Determine the (X, Y) coordinate at the center of the cell enclosing the given text.  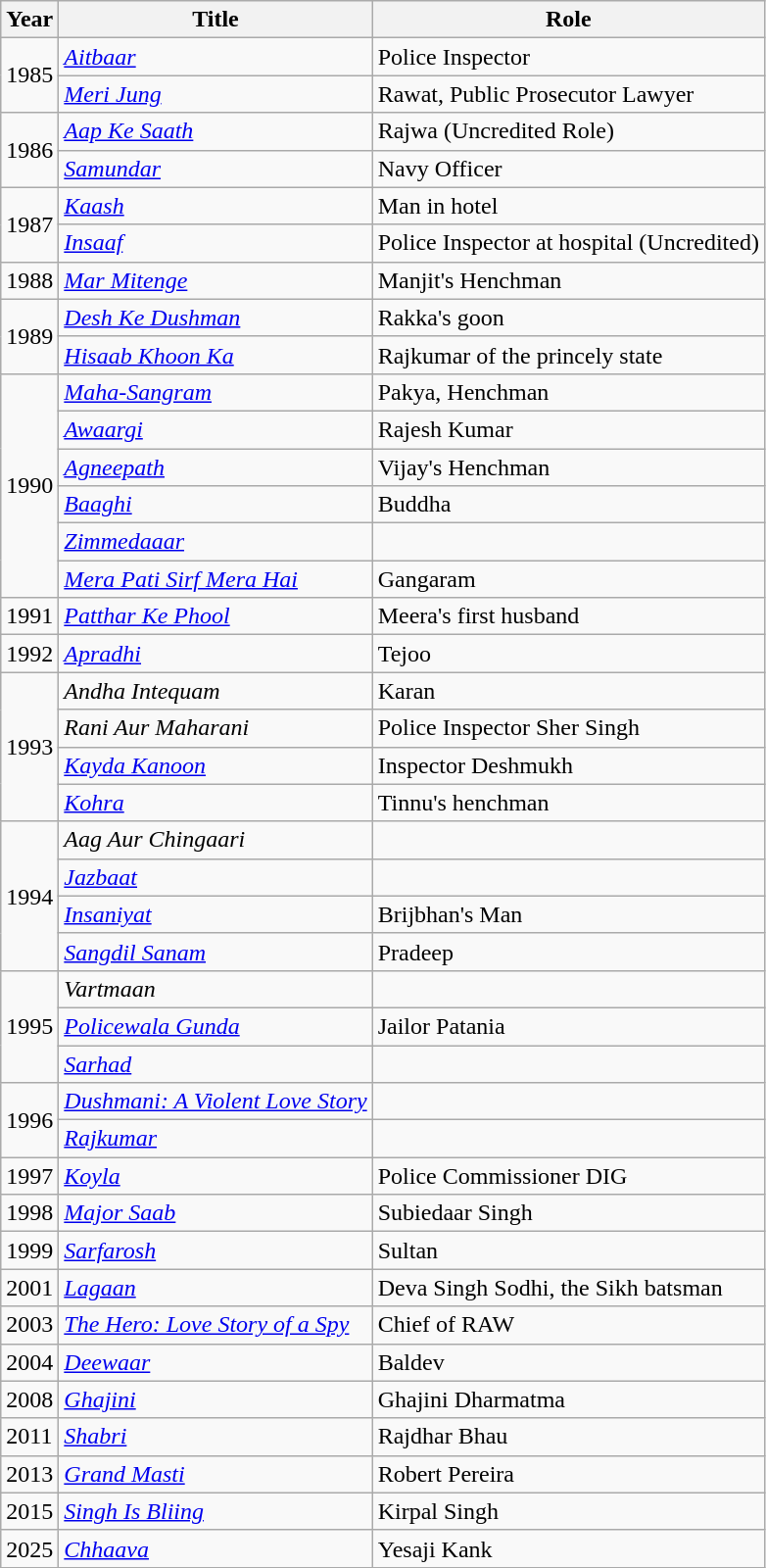
Rajkumar (215, 1139)
Shabri (215, 1437)
Tinnu's henchman (568, 803)
Policewala Gunda (215, 1026)
1988 (29, 280)
Police Commissioner DIG (568, 1176)
Police Inspector Sher Singh (568, 728)
Insaniyat (215, 914)
Meri Jung (215, 94)
Mera Pati Sirf Mera Hai (215, 579)
Robert Pereira (568, 1474)
Rajesh Kumar (568, 429)
1999 (29, 1250)
Apradhi (215, 654)
Gangaram (568, 579)
1985 (29, 75)
Ghajini (215, 1399)
1994 (29, 896)
Andha Intequam (215, 691)
Rajwa (Uncredited Role) (568, 131)
Baaghi (215, 505)
Sultan (568, 1250)
Sangdil Sanam (215, 952)
Rajdhar Bhau (568, 1437)
1989 (29, 336)
Dushmani: A Violent Love Story (215, 1102)
Chief of RAW (568, 1325)
Kohra (215, 803)
Kirpal Singh (568, 1511)
Sarhad (215, 1063)
1997 (29, 1176)
Hisaab Khoon Ka (215, 355)
Police Inspector (568, 57)
Rawat, Public Prosecutor Lawyer (568, 94)
Koyla (215, 1176)
Desh Ke Dushman (215, 318)
Tejoo (568, 654)
Brijbhan's Man (568, 914)
Insaaf (215, 243)
2013 (29, 1474)
Samundar (215, 169)
Awaargi (215, 429)
Patthar Ke Phool (215, 616)
Police Inspector at hospital (Uncredited) (568, 243)
Man in hotel (568, 206)
Subiedaar Singh (568, 1213)
Zimmedaaar (215, 542)
Vartmaan (215, 989)
2003 (29, 1325)
Pradeep (568, 952)
Rani Aur Maharani (215, 728)
2025 (29, 1548)
Vijay's Henchman (568, 467)
1993 (29, 747)
Inspector Deshmukh (568, 765)
Aag Aur Chingaari (215, 840)
Year (29, 20)
Grand Masti (215, 1474)
Major Saab (215, 1213)
1995 (29, 1026)
Baldev (568, 1362)
Manjit's Henchman (568, 280)
1996 (29, 1120)
Aap Ke Saath (215, 131)
Aitbaar (215, 57)
Maha-Sangram (215, 392)
Kayda Kanoon (215, 765)
Deewaar (215, 1362)
Chhaava (215, 1548)
Title (215, 20)
1986 (29, 150)
Mar Mitenge (215, 280)
Lagaan (215, 1288)
1987 (29, 224)
Yesaji Kank (568, 1548)
Pakya, Henchman (568, 392)
Ghajini Dharmatma (568, 1399)
Rakka's goon (568, 318)
Kaash (215, 206)
Jazbaat (215, 877)
2004 (29, 1362)
2015 (29, 1511)
The Hero: Love Story of a Spy (215, 1325)
Deva Singh Sodhi, the Sikh batsman (568, 1288)
Meera's first husband (568, 616)
Role (568, 20)
1990 (29, 485)
Singh Is Bliing (215, 1511)
2001 (29, 1288)
Jailor Patania (568, 1026)
1992 (29, 654)
2008 (29, 1399)
Buddha (568, 505)
Sarfarosh (215, 1250)
Rajkumar of the princely state (568, 355)
1991 (29, 616)
Navy Officer (568, 169)
Karan (568, 691)
2011 (29, 1437)
Agneepath (215, 467)
1998 (29, 1213)
